From the cell containing the given text, extract its center point as [X, Y] coordinate. 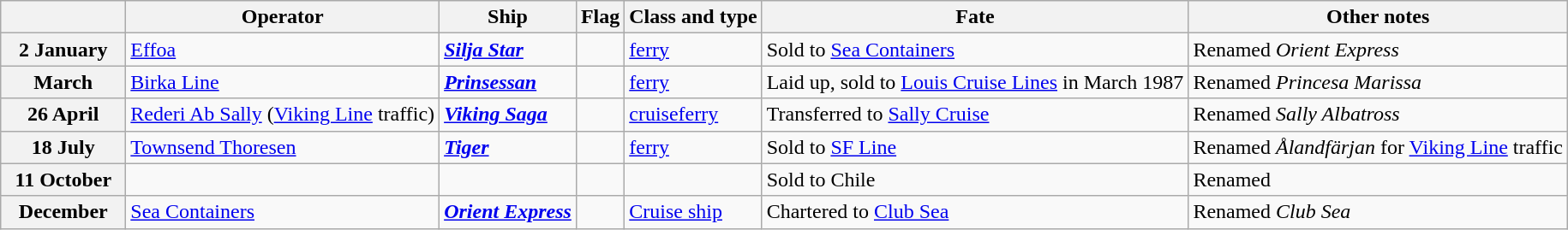
Rederi Ab Sally (Viking Line traffic) [283, 115]
cruiseferry [693, 115]
Operator [283, 17]
Tiger [508, 147]
December [63, 212]
Transferred to Sally Cruise [975, 115]
Viking Saga [508, 115]
Prinsessan [508, 82]
Class and type [693, 17]
Renamed Princesa Marissa [1378, 82]
Renamed Ålandfärjan for Viking Line traffic [1378, 147]
March [63, 82]
Renamed Club Sea [1378, 212]
Sold to Chile [975, 180]
Silja Star [508, 50]
Effoa [283, 50]
Sold to Sea Containers [975, 50]
Renamed Orient Express [1378, 50]
Renamed Sally Albatross [1378, 115]
Ship [508, 17]
Orient Express [508, 212]
Sea Containers [283, 212]
Townsend Thoresen [283, 147]
Other notes [1378, 17]
Fate [975, 17]
26 April [63, 115]
Birka Line [283, 82]
Flag [600, 17]
Laid up, sold to Louis Cruise Lines in March 1987 [975, 82]
Chartered to Club Sea [975, 212]
18 July [63, 147]
Sold to SF Line [975, 147]
11 October [63, 180]
2 January [63, 50]
Renamed [1378, 180]
Cruise ship [693, 212]
